Determine the (x, y) coordinate at the center of the cell enclosing the given text.  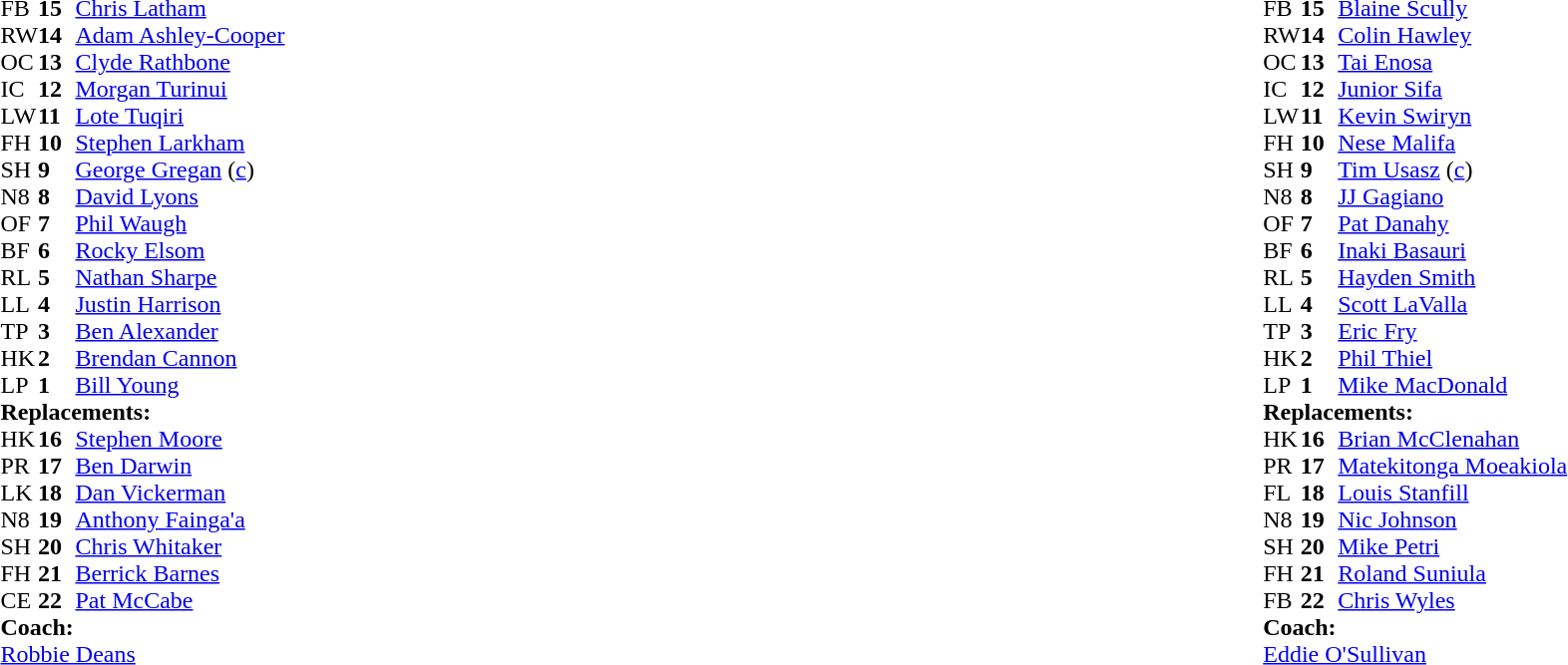
Stephen Larkham (181, 144)
CE (19, 600)
Justin Harrison (181, 305)
Brian McClenahan (1452, 439)
Inaki Basauri (1452, 251)
LK (19, 493)
Ben Alexander (181, 331)
Chris Whitaker (181, 546)
Nic Johnson (1452, 520)
Kevin Swiryn (1452, 116)
Clyde Rathbone (181, 62)
Eric Fry (1452, 331)
Bill Young (181, 385)
Adam Ashley-Cooper (181, 36)
Chris Wyles (1452, 600)
Phil Thiel (1452, 359)
Louis Stanfill (1452, 493)
Junior Sifa (1452, 90)
Tim Usasz (c) (1452, 169)
Ben Darwin (181, 467)
Roland Suniula (1452, 574)
George Gregan (c) (181, 169)
Matekitonga Moeakiola (1452, 467)
Stephen Moore (181, 439)
Hayden Smith (1452, 277)
Colin Hawley (1452, 36)
Nathan Sharpe (181, 277)
Dan Vickerman (181, 493)
Pat Danahy (1452, 223)
Rocky Elsom (181, 251)
FL (1282, 493)
Mike MacDonald (1452, 385)
David Lyons (181, 197)
Pat McCabe (181, 600)
Brendan Cannon (181, 359)
Scott LaValla (1452, 305)
Berrick Barnes (181, 574)
Nese Malifa (1452, 144)
Anthony Fainga'a (181, 520)
Mike Petri (1452, 546)
JJ Gagiano (1452, 197)
Tai Enosa (1452, 62)
Phil Waugh (181, 223)
FB (1282, 600)
Lote Tuqiri (181, 116)
Morgan Turinui (181, 90)
